For the text-containing cell, return its midpoint in (x, y) coordinate format. 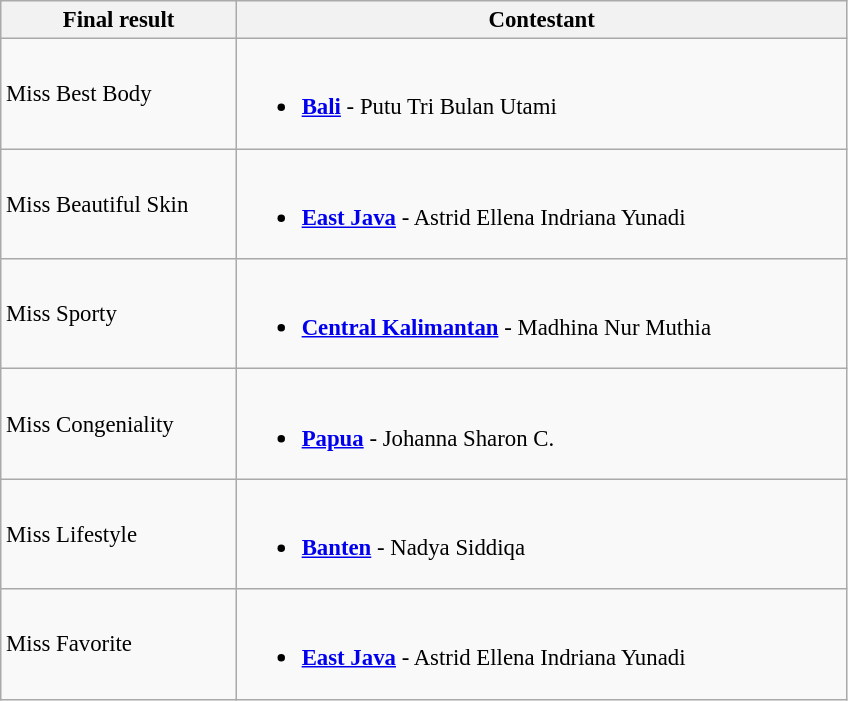
Final result (119, 20)
Banten - Nadya Siddiqa (542, 534)
Miss Lifestyle (119, 534)
Contestant (542, 20)
Miss Beautiful Skin (119, 204)
Miss Favorite (119, 644)
Central Kalimantan - Madhina Nur Muthia (542, 314)
Papua - Johanna Sharon C. (542, 424)
Miss Congeniality (119, 424)
Miss Sporty (119, 314)
Bali - Putu Tri Bulan Utami (542, 94)
Miss Best Body (119, 94)
